Output the [x, y] coordinate of the center of the cell containing the given text.  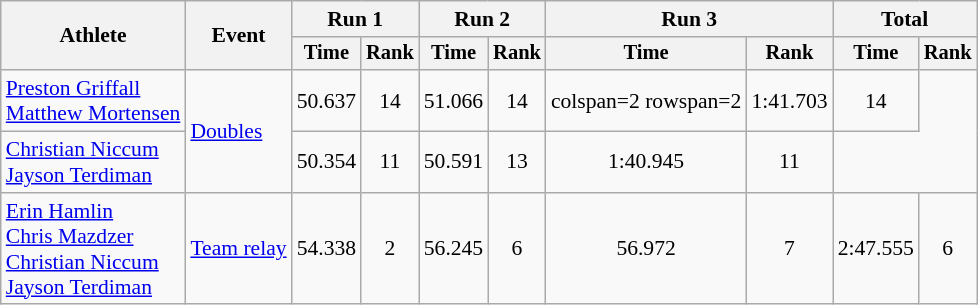
Team relay [238, 249]
Run 2 [482, 19]
50.591 [454, 162]
2:47.555 [876, 249]
Total [905, 19]
50.637 [326, 100]
Doubles [238, 131]
1:40.945 [646, 162]
Erin HamlinChris MazdzerChristian NiccumJayson Terdiman [94, 249]
51.066 [454, 100]
Run 3 [690, 19]
Preston GriffallMatthew Mortensen [94, 100]
colspan=2 rowspan=2 [646, 100]
50.354 [326, 162]
56.245 [454, 249]
54.338 [326, 249]
1:41.703 [789, 100]
2 [390, 249]
56.972 [646, 249]
Christian NiccumJayson Terdiman [94, 162]
13 [517, 162]
Event [238, 36]
Athlete [94, 36]
7 [789, 249]
Run 1 [356, 19]
